Find where the given text appears and provide that cell's center as [x, y] coordinate. 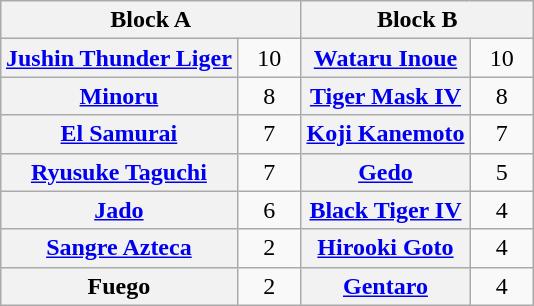
El Samurai [118, 134]
6 [269, 210]
Wataru Inoue [386, 58]
Koji Kanemoto [386, 134]
Fuego [118, 286]
Minoru [118, 96]
Jushin Thunder Liger [118, 58]
Block A [150, 20]
Jado [118, 210]
Gedo [386, 172]
Black Tiger IV [386, 210]
Gentaro [386, 286]
Ryusuke Taguchi [118, 172]
Sangre Azteca [118, 248]
Block B [418, 20]
Hirooki Goto [386, 248]
Tiger Mask IV [386, 96]
5 [502, 172]
